Return the (X, Y) coordinate for the center point of the cell that contains the specified text.  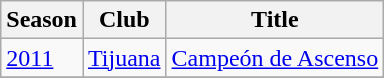
2011 (42, 58)
Tijuana (124, 58)
Season (42, 20)
Title (275, 20)
Club (124, 20)
Campeón de Ascenso (275, 58)
